Detect which cell encompasses the target text, then output its (x, y) center coordinate. 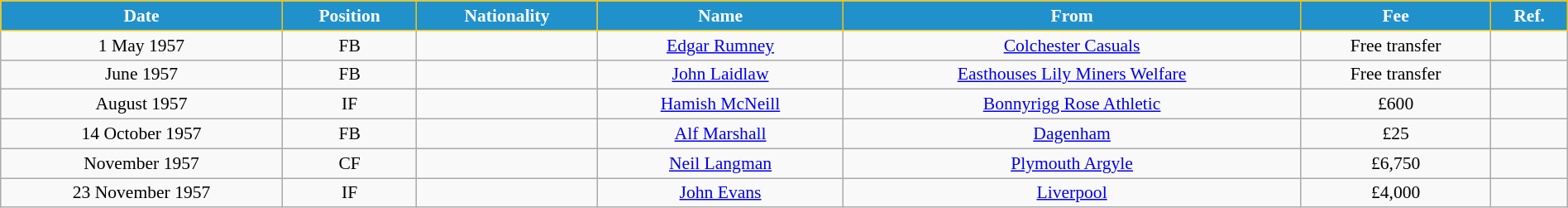
£25 (1396, 134)
John Laidlaw (720, 75)
Easthouses Lily Miners Welfare (1072, 75)
Dagenham (1072, 134)
14 October 1957 (141, 134)
23 November 1957 (141, 193)
Edgar Rumney (720, 46)
John Evans (720, 193)
Neil Langman (720, 163)
1 May 1957 (141, 46)
Hamish McNeill (720, 104)
Name (720, 16)
Position (349, 16)
£4,000 (1396, 193)
Date (141, 16)
August 1957 (141, 104)
Colchester Casuals (1072, 46)
£600 (1396, 104)
Fee (1396, 16)
Bonnyrigg Rose Athletic (1072, 104)
Ref. (1529, 16)
From (1072, 16)
June 1957 (141, 75)
November 1957 (141, 163)
CF (349, 163)
Liverpool (1072, 193)
Nationality (507, 16)
£6,750 (1396, 163)
Plymouth Argyle (1072, 163)
Alf Marshall (720, 134)
